Pinpoint the cell where the given text exists, returning its [x, y] midpoint coordinate. 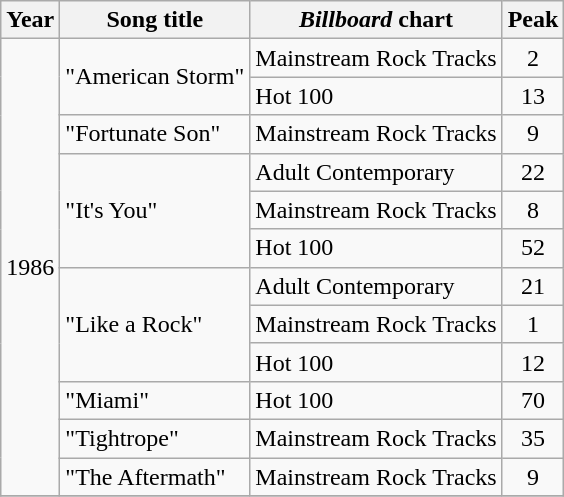
1 [533, 324]
Year [30, 20]
"Tightrope" [155, 438]
"Like a Rock" [155, 324]
"Fortunate Son" [155, 134]
22 [533, 172]
Billboard chart [376, 20]
Peak [533, 20]
"American Storm" [155, 77]
35 [533, 438]
"It's You" [155, 210]
"The Aftermath" [155, 477]
Song title [155, 20]
52 [533, 248]
2 [533, 58]
70 [533, 400]
1986 [30, 268]
21 [533, 286]
13 [533, 96]
12 [533, 362]
"Miami" [155, 400]
8 [533, 210]
